Return the [X, Y] coordinate for the center point of the cell that contains the specified text.  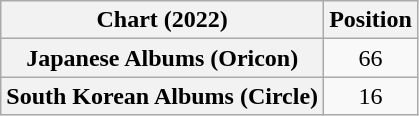
South Korean Albums (Circle) [162, 96]
Position [371, 20]
Chart (2022) [162, 20]
16 [371, 96]
66 [371, 58]
Japanese Albums (Oricon) [162, 58]
